Find where the given text appears and provide that cell's center as (X, Y) coordinate. 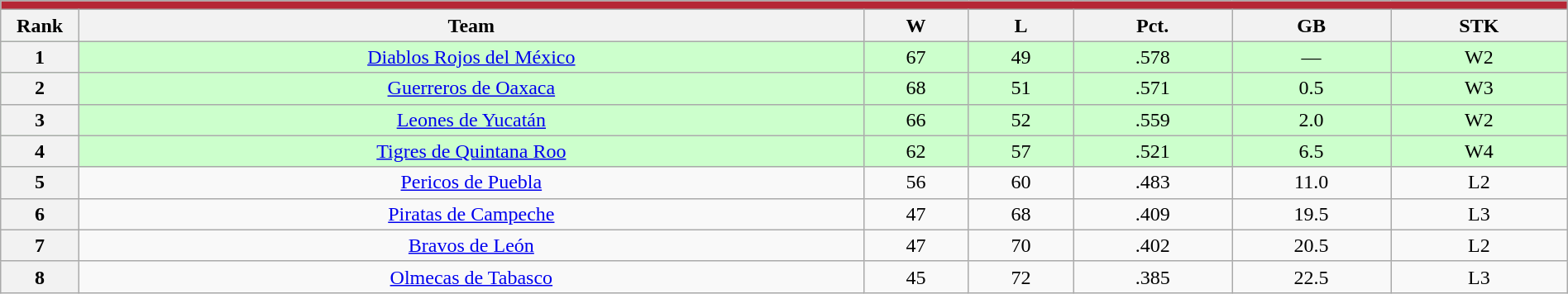
Diablos Rojos del México (471, 57)
Olmecas de Tabasco (471, 277)
52 (1021, 120)
70 (1021, 245)
0.5 (1312, 88)
Rank (40, 26)
.409 (1153, 214)
60 (1021, 183)
45 (916, 277)
STK (1480, 26)
.402 (1153, 245)
66 (916, 120)
Pericos de Puebla (471, 183)
.578 (1153, 57)
62 (916, 151)
Pct. (1153, 26)
49 (1021, 57)
20.5 (1312, 245)
72 (1021, 277)
GB (1312, 26)
19.5 (1312, 214)
.385 (1153, 277)
Guerreros de Oaxaca (471, 88)
2 (40, 88)
.559 (1153, 120)
57 (1021, 151)
1 (40, 57)
— (1312, 57)
W4 (1480, 151)
.483 (1153, 183)
W3 (1480, 88)
Piratas de Campeche (471, 214)
56 (916, 183)
2.0 (1312, 120)
.521 (1153, 151)
6 (40, 214)
W (916, 26)
4 (40, 151)
67 (916, 57)
11.0 (1312, 183)
5 (40, 183)
3 (40, 120)
51 (1021, 88)
Tigres de Quintana Roo (471, 151)
Bravos de León (471, 245)
L (1021, 26)
7 (40, 245)
22.5 (1312, 277)
Leones de Yucatán (471, 120)
Team (471, 26)
8 (40, 277)
.571 (1153, 88)
6.5 (1312, 151)
